Identify which cell holds the provided text, then report its (X, Y) central coordinate. 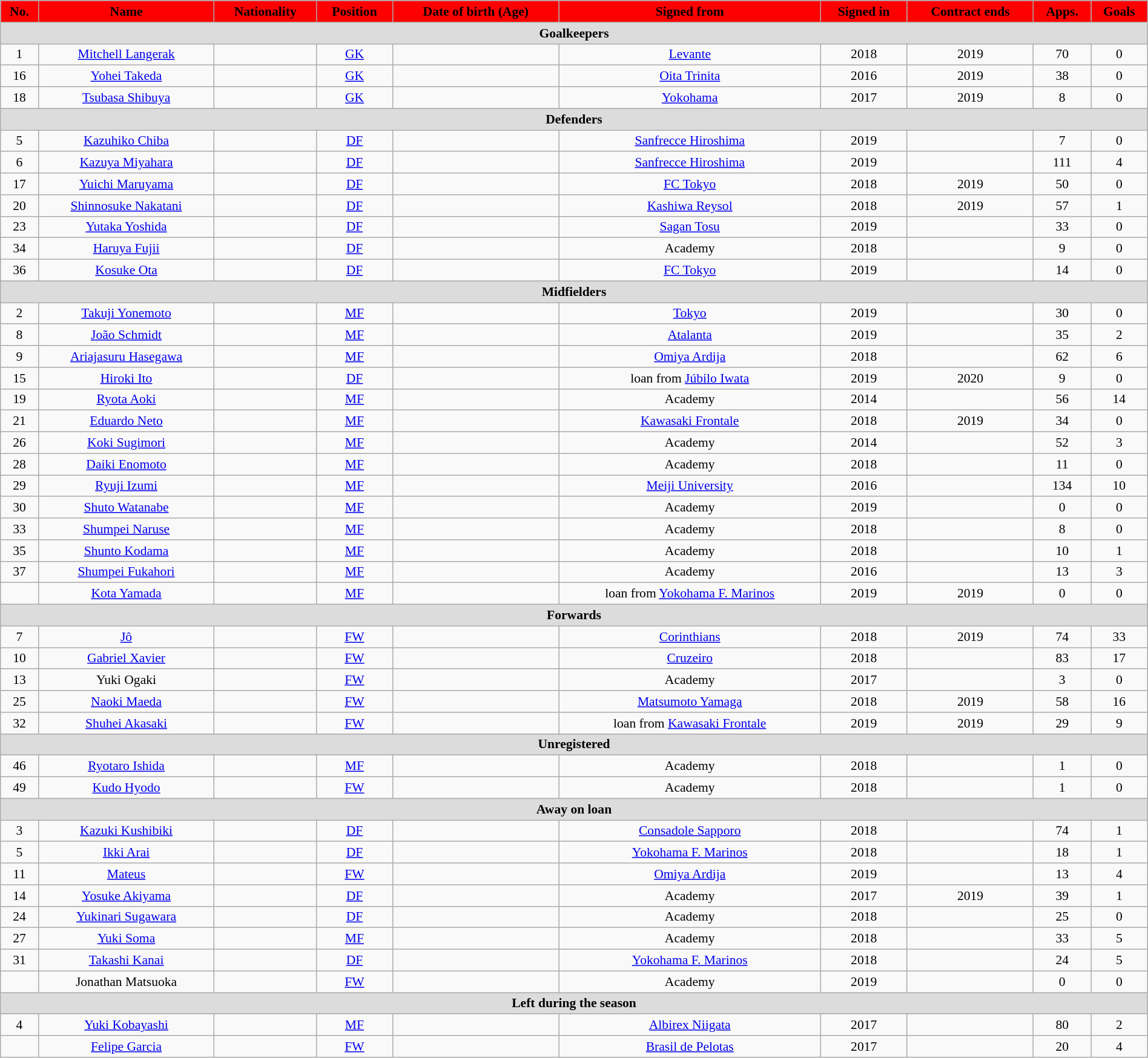
21 (19, 421)
83 (1062, 659)
Date of birth (Age) (476, 11)
38 (1062, 76)
Hiroki Ito (126, 378)
Albirex Niigata (690, 1025)
Ryota Aoki (126, 399)
Yosuke Akiyama (126, 896)
loan from Júbilo Iwata (690, 378)
Yutaka Yoshida (126, 227)
Sagan Tosu (690, 227)
Contract ends (970, 11)
Yokohama (690, 98)
50 (1062, 184)
Midfielders (574, 292)
32 (19, 723)
39 (1062, 896)
Apps. (1062, 11)
Takashi Kanai (126, 961)
Corinthians (690, 637)
Kazuya Miyahara (126, 163)
28 (19, 464)
Defenders (574, 119)
Mitchell Langerak (126, 54)
Shunto Kodama (126, 551)
Ryuji Izumi (126, 486)
57 (1062, 206)
Shuto Watanabe (126, 508)
loan from Kawasaki Frontale (690, 723)
Kashiwa Reysol (690, 206)
Atalanta (690, 335)
Ikki Arai (126, 853)
134 (1062, 486)
Shumpei Naruse (126, 529)
Eduardo Neto (126, 421)
João Schmidt (126, 335)
15 (19, 378)
No. (19, 11)
Levante (690, 54)
Gabriel Xavier (126, 659)
Felipe Garcia (126, 1046)
46 (19, 766)
26 (19, 443)
2020 (970, 378)
Left during the season (574, 1004)
Tsubasa Shibuya (126, 98)
Kosuke Ota (126, 271)
Kawasaki Frontale (690, 421)
Mateus (126, 874)
31 (19, 961)
Shuhei Akasaki (126, 723)
Ariajasuru Hasegawa (126, 356)
Daiki Enomoto (126, 464)
37 (19, 572)
Shinnosuke Nakatani (126, 206)
Yuki Soma (126, 939)
111 (1062, 163)
36 (19, 271)
Goalkeepers (574, 33)
Yohei Takeda (126, 76)
Kudo Hyodo (126, 788)
Takuji Yonemoto (126, 314)
Kazuki Kushibiki (126, 831)
Yukinari Sugawara (126, 917)
Kazuhiko Chiba (126, 141)
Haruya Fujii (126, 249)
Kota Yamada (126, 594)
Away on loan (574, 809)
80 (1062, 1025)
Oita Trinita (690, 76)
Tokyo (690, 314)
Yuki Ogaki (126, 680)
58 (1062, 701)
Jô (126, 637)
23 (19, 227)
Nationality (265, 11)
Shumpei Fukahori (126, 572)
Matsumoto Yamaga (690, 701)
70 (1062, 54)
Yuichi Maruyama (126, 184)
Ryotaro Ishida (126, 766)
52 (1062, 443)
49 (19, 788)
Brasil de Pelotas (690, 1046)
Name (126, 11)
62 (1062, 356)
Goals (1120, 11)
27 (19, 939)
Meiji University (690, 486)
Signed in (863, 11)
19 (19, 399)
loan from Yokohama F. Marinos (690, 594)
Koki Sugimori (126, 443)
Jonathan Matsuoka (126, 982)
Position (355, 11)
Cruzeiro (690, 659)
56 (1062, 399)
Naoki Maeda (126, 701)
Consadole Sapporo (690, 831)
Signed from (690, 11)
Yuki Kobayashi (126, 1025)
Forwards (574, 616)
Unregistered (574, 744)
